Identify which cell holds the provided text, then report its [x, y] central coordinate. 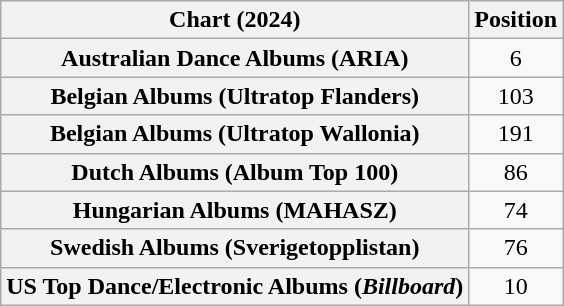
Belgian Albums (Ultratop Flanders) [235, 96]
Hungarian Albums (MAHASZ) [235, 210]
6 [516, 58]
Swedish Albums (Sverigetopplistan) [235, 248]
103 [516, 96]
10 [516, 286]
US Top Dance/Electronic Albums (Billboard) [235, 286]
Australian Dance Albums (ARIA) [235, 58]
Chart (2024) [235, 20]
191 [516, 134]
74 [516, 210]
76 [516, 248]
Belgian Albums (Ultratop Wallonia) [235, 134]
Dutch Albums (Album Top 100) [235, 172]
Position [516, 20]
86 [516, 172]
